Identify which cell holds the provided text, then report its (x, y) central coordinate. 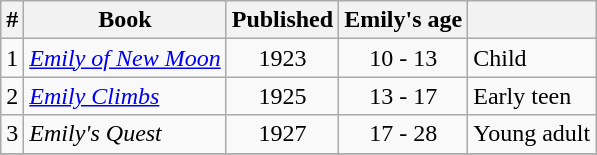
Book (125, 20)
1925 (282, 96)
Child (532, 58)
10 - 13 (404, 58)
13 - 17 (404, 96)
Young adult (532, 134)
Emily's age (404, 20)
Emily Climbs (125, 96)
Published (282, 20)
Early teen (532, 96)
Emily of New Moon (125, 58)
1 (12, 58)
1923 (282, 58)
# (12, 20)
1927 (282, 134)
Emily's Quest (125, 134)
3 (12, 134)
2 (12, 96)
17 - 28 (404, 134)
